Output the (x, y) coordinate of the center of the cell containing the given text.  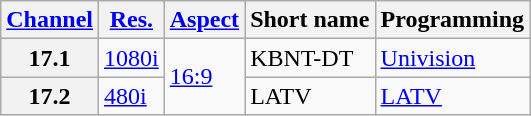
17.2 (50, 96)
KBNT-DT (310, 58)
Short name (310, 20)
480i (132, 96)
16:9 (204, 77)
Univision (452, 58)
17.1 (50, 58)
Res. (132, 20)
Aspect (204, 20)
1080i (132, 58)
Channel (50, 20)
Programming (452, 20)
